Determine the (X, Y) coordinate at the center of the cell enclosing the given text.  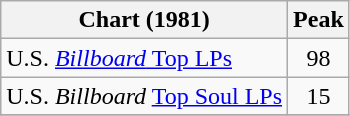
Chart (1981) (144, 20)
U.S. Billboard Top Soul LPs (144, 96)
U.S. Billboard Top LPs (144, 58)
15 (319, 96)
98 (319, 58)
Peak (319, 20)
